Search for the cell housing the specified text and yield its (X, Y) center coordinate. 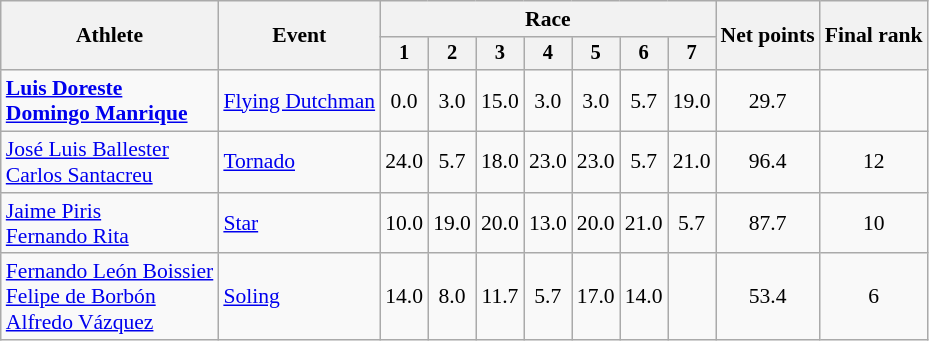
2 (452, 54)
0.0 (404, 100)
Luis DoresteDomingo Manrique (110, 100)
Star (299, 224)
29.7 (768, 100)
Net points (768, 36)
10.0 (404, 224)
1 (404, 54)
Race (548, 19)
24.0 (404, 162)
Fernando León BoissierFelipe de BorbónAlfredo Vázquez (110, 298)
13.0 (548, 224)
4 (548, 54)
15.0 (500, 100)
José Luis BallesterCarlos Santacreu (110, 162)
3 (500, 54)
Athlete (110, 36)
Jaime PirisFernando Rita (110, 224)
7 (692, 54)
Soling (299, 298)
12 (874, 162)
Event (299, 36)
10 (874, 224)
18.0 (500, 162)
5 (596, 54)
11.7 (500, 298)
87.7 (768, 224)
53.4 (768, 298)
96.4 (768, 162)
17.0 (596, 298)
8.0 (452, 298)
Flying Dutchman (299, 100)
Tornado (299, 162)
Final rank (874, 36)
